Detect which cell encompasses the target text, then output its (x, y) center coordinate. 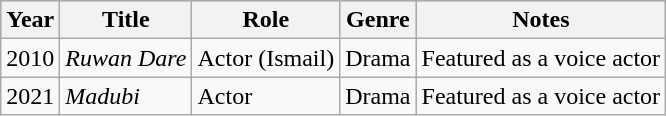
Ruwan Dare (126, 58)
2010 (30, 58)
Year (30, 20)
Actor (Ismail) (266, 58)
Madubi (126, 96)
Genre (378, 20)
Notes (541, 20)
Title (126, 20)
Actor (266, 96)
Role (266, 20)
2021 (30, 96)
